Determine the [x, y] coordinate at the center of the cell enclosing the given text.  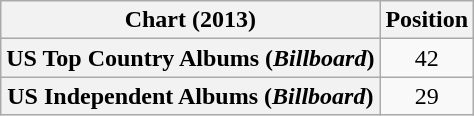
US Top Country Albums (Billboard) [190, 58]
29 [427, 96]
Position [427, 20]
Chart (2013) [190, 20]
42 [427, 58]
US Independent Albums (Billboard) [190, 96]
